Output the [x, y] coordinate of the center of the cell containing the given text.  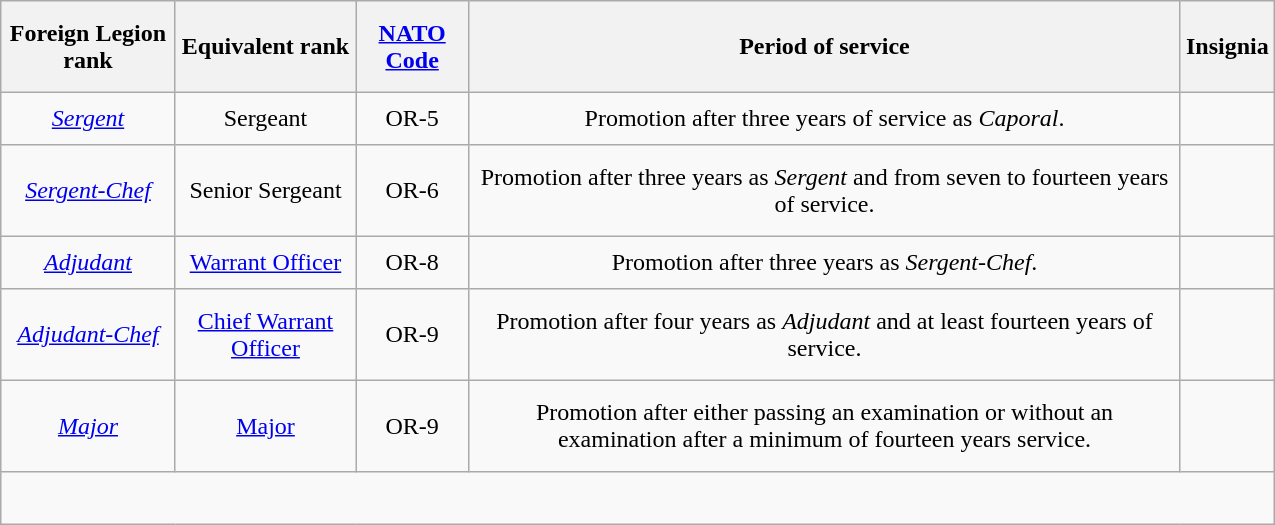
Promotion after four years as Adjudant and at least fourteen years of service. [825, 334]
Insignia [1227, 46]
Promotion after three years as Sergent-Chef. [825, 262]
Adjudant-Chef [88, 334]
Sergent [88, 118]
Adjudant [88, 262]
Foreign Legion rank [88, 46]
Chief Warrant Officer [265, 334]
Senior Sergeant [265, 190]
OR-8 [412, 262]
Promotion after either passing an examination or without an examination after a minimum of fourteen years service. [825, 426]
OR-6 [412, 190]
Promotion after three years of service as Caporal. [825, 118]
OR-5 [412, 118]
Promotion after three years as Sergent and from seven to fourteen years of service. [825, 190]
Sergent-Chef [88, 190]
NATO Code [412, 46]
Warrant Officer [265, 262]
Period of service [825, 46]
Equivalent rank [265, 46]
Sergeant [265, 118]
